Scan for the cell matching the given text and deliver its [X, Y] coordinate at center. 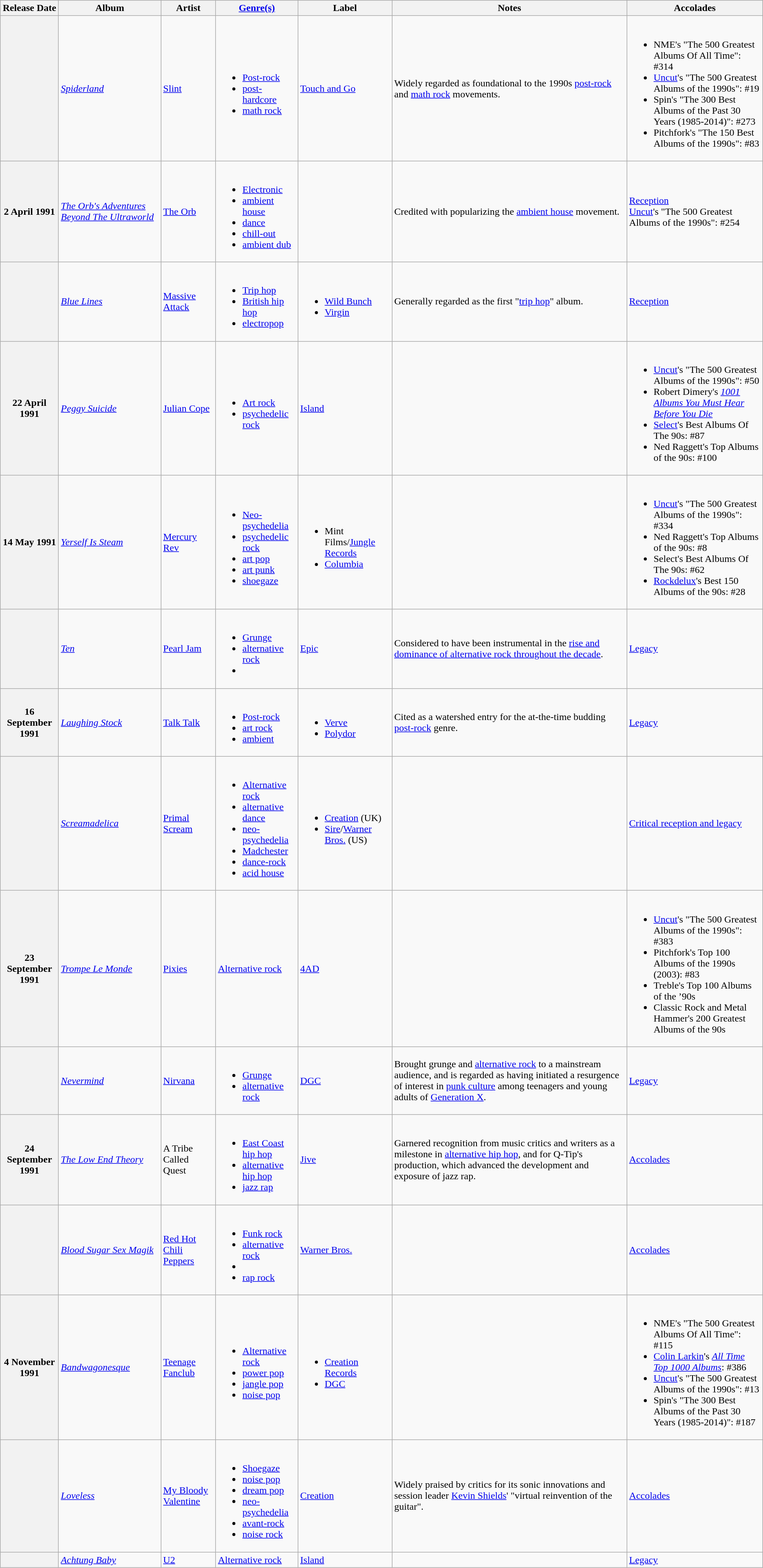
Peggy Suicide [110, 408]
Nirvana [188, 1081]
16 September 1991 [29, 722]
Mint Films/Jungle RecordsColumbia [345, 542]
Widely praised by critics for its sonic innovations and session leader Kevin Shields' "virtual reinvention of the guitar". [509, 1496]
Genre(s) [257, 8]
Creation (UK)Sire/Warner Bros. (US) [345, 823]
Massive Attack [188, 302]
Pearl Jam [188, 649]
Primal Scream [188, 823]
Blood Sugar Sex Magik [110, 1249]
Red Hot Chili Peppers [188, 1249]
Wild BunchVirgin [345, 302]
Warner Bros. [345, 1249]
Credited with popularizing the ambient house movement. [509, 211]
Album [110, 8]
VervePolydor [345, 722]
Mercury Rev [188, 542]
2 April 1991 [29, 211]
Generally regarded as the first "trip hop" album. [509, 302]
Trip hopBritish hip hopelectropop [257, 302]
The Low End Theory [110, 1160]
Art rockpsychedelic rock [257, 408]
4AD [345, 968]
DGC [345, 1081]
Label [345, 8]
Laughing Stock [110, 722]
Yerself Is Steam [110, 542]
Electronicambient housedancechill-outambient dub [257, 211]
Ten [110, 649]
Alternative rockalternative danceneo-psychedeliaMadchesterdance-rockacid house [257, 823]
Cited as a watershed entry for the at-the-time budding post-rock genre. [509, 722]
Considered to have been instrumental in the rise and dominance of alternative rock throughout the decade. [509, 649]
Pixies [188, 968]
Teenage Fanclub [188, 1368]
Critical reception and legacy [695, 823]
Creation [345, 1496]
23 September 1991 [29, 968]
Loveless [110, 1496]
22 April 1991 [29, 408]
Alternative rockpower popjangle popnoise pop [257, 1368]
Trompe Le Monde [110, 968]
Funk rockalternative rockrap rock [257, 1249]
Touch and Go [345, 88]
Nevermind [110, 1081]
Reception [695, 302]
Achtung Baby [110, 1560]
Julian Cope [188, 408]
Jive [345, 1160]
East Coast hip hopalternative hip hopjazz rap [257, 1160]
Talk Talk [188, 722]
Bandwagonesque [110, 1368]
Screamadelica [110, 823]
The Orb's Adventures Beyond The Ultraworld [110, 211]
Blue Lines [110, 302]
Neo-psychedeliapsychedelic rockart popart punkshoegaze [257, 542]
ReceptionUncut's "The 500 Greatest Albums of the 1990s": #254 [695, 211]
Artist [188, 8]
The Orb [188, 211]
Post-rockpost-hardcoremath rock [257, 88]
24 September 1991 [29, 1160]
Shoegazenoise popdream popneo-psychedeliaavant-rocknoise rock [257, 1496]
14 May 1991 [29, 542]
Epic [345, 649]
U2 [188, 1560]
Release Date [29, 8]
Creation RecordsDGC [345, 1368]
Widely regarded as foundational to the 1990s post-rock and math rock movements. [509, 88]
Notes [509, 8]
Slint [188, 88]
My Bloody Valentine [188, 1496]
Post-rockart rockambient [257, 722]
A Tribe Called Quest [188, 1160]
4 November 1991 [29, 1368]
Spiderland [110, 88]
